Scan for the cell matching the given text and deliver its (x, y) coordinate at center. 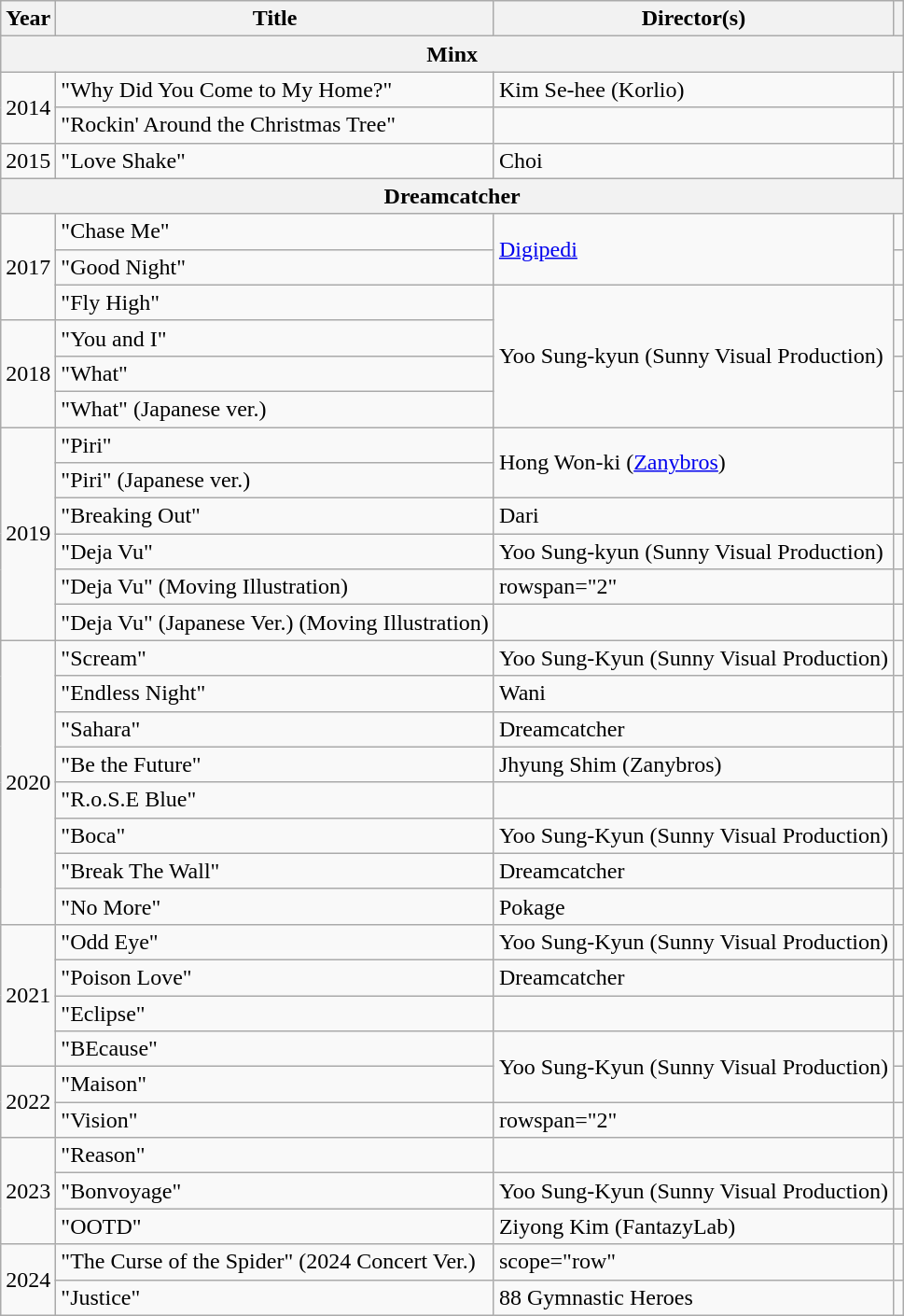
"Love Shake" (275, 161)
"Chase Me" (275, 231)
"Why Did You Come to My Home?" (275, 90)
"Poison Love" (275, 977)
2014 (28, 107)
"Good Night" (275, 267)
Jhyung Shim (Zanybros) (693, 764)
Ziyong Kim (FantazyLab) (693, 1226)
"What" (Japanese ver.) (275, 409)
Digipedi (693, 249)
Year (28, 19)
"Vision" (275, 1120)
"Fly High" (275, 302)
"What" (275, 373)
2017 (28, 267)
2024 (28, 1280)
Wani (693, 693)
"Maison" (275, 1085)
"Rockin' Around the Christmas Tree" (275, 125)
"Odd Eye" (275, 942)
"Deja Vu" (Japanese Ver.) (Moving Illustration) (275, 623)
Kim Se-hee (Korlio) (693, 90)
"Sahara" (275, 729)
2015 (28, 161)
Choi (693, 161)
"No More" (275, 906)
"Breaking Out" (275, 516)
2020 (28, 782)
"Endless Night" (275, 693)
"You and I" (275, 338)
"Boca" (275, 835)
"R.o.S.E Blue" (275, 800)
Pokage (693, 906)
88 Gymnastic Heroes (693, 1297)
Dari (693, 516)
"Eclipse" (275, 1013)
"Scream" (275, 658)
"Bonvoyage" (275, 1191)
2022 (28, 1102)
2023 (28, 1191)
"OOTD" (275, 1226)
"The Curse of the Spider" (2024 Concert Ver.) (275, 1262)
"Piri" (275, 445)
"Be the Future" (275, 764)
"Piri" (Japanese ver.) (275, 481)
Title (275, 19)
"Justice" (275, 1297)
"Break The Wall" (275, 871)
2021 (28, 995)
2018 (28, 373)
2019 (28, 534)
"Reason" (275, 1155)
"Deja Vu" (Moving Illustration) (275, 587)
"Deja Vu" (275, 552)
Director(s) (693, 19)
"BEcause" (275, 1049)
scope="row" (693, 1262)
Hong Won-ki (Zanybros) (693, 463)
Minx (452, 54)
